Search for the cell housing the specified text and yield its (X, Y) center coordinate. 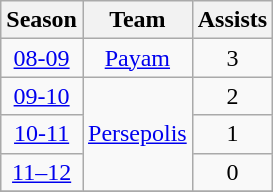
Assists (232, 20)
08-09 (42, 58)
3 (232, 58)
1 (232, 134)
2 (232, 96)
Payam (137, 58)
11–12 (42, 172)
Team (137, 20)
0 (232, 172)
10-11 (42, 134)
Persepolis (137, 134)
09-10 (42, 96)
Season (42, 20)
